Scan for the cell matching the given text and deliver its [X, Y] coordinate at center. 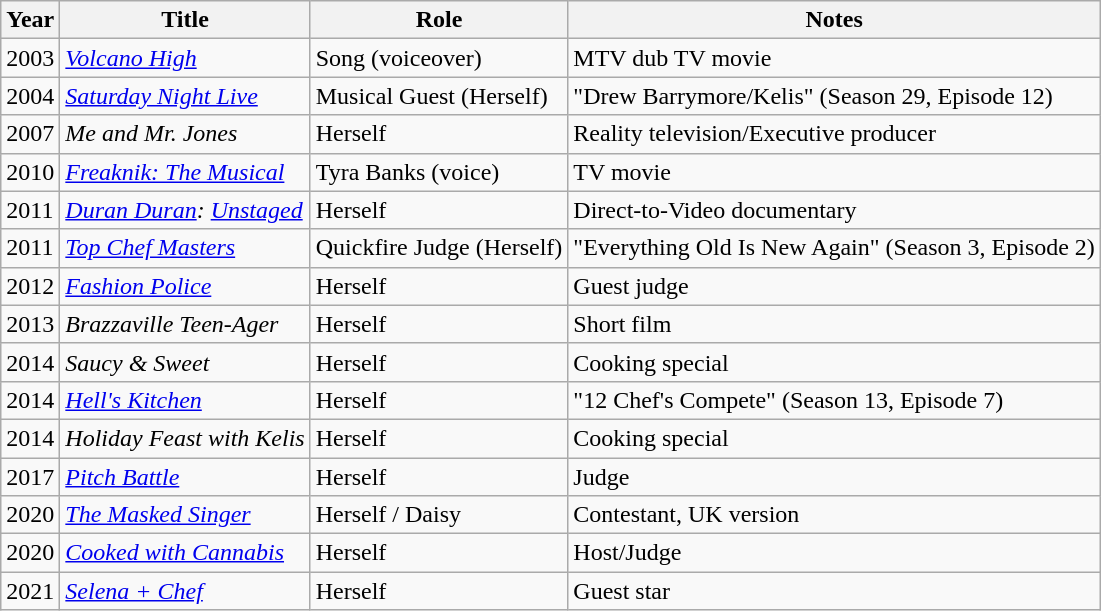
2017 [30, 477]
Title [185, 20]
TV movie [834, 172]
2003 [30, 58]
Herself / Daisy [439, 515]
Year [30, 20]
"Drew Barrymore/Kelis" (Season 29, Episode 12) [834, 96]
2010 [30, 172]
"12 Chef's Compete" (Season 13, Episode 7) [834, 400]
Fashion Police [185, 286]
Volcano High [185, 58]
Cooked with Cannabis [185, 553]
Duran Duran: Unstaged [185, 210]
Short film [834, 324]
Freaknik: The Musical [185, 172]
Contestant, UK version [834, 515]
The Masked Singer [185, 515]
Saucy & Sweet [185, 362]
Tyra Banks (voice) [439, 172]
Holiday Feast with Kelis [185, 438]
2012 [30, 286]
Reality television/Executive producer [834, 134]
2021 [30, 591]
Pitch Battle [185, 477]
Guest star [834, 591]
Judge [834, 477]
Direct-to-Video documentary [834, 210]
Guest judge [834, 286]
Me and Mr. Jones [185, 134]
Brazzaville Teen-Ager [185, 324]
Host/Judge [834, 553]
2007 [30, 134]
Hell's Kitchen [185, 400]
"Everything Old Is New Again" (Season 3, Episode 2) [834, 248]
MTV dub TV movie [834, 58]
Top Chef Masters [185, 248]
Role [439, 20]
Notes [834, 20]
Song (voiceover) [439, 58]
Musical Guest (Herself) [439, 96]
Quickfire Judge (Herself) [439, 248]
2004 [30, 96]
2013 [30, 324]
Saturday Night Live [185, 96]
Selena + Chef [185, 591]
